Identify which cell holds the provided text, then report its (x, y) central coordinate. 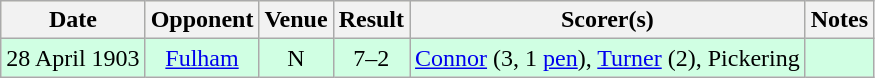
Opponent (202, 20)
Scorer(s) (608, 20)
N (296, 58)
Notes (839, 20)
Connor (3, 1 pen), Turner (2), Pickering (608, 58)
Venue (296, 20)
28 April 1903 (73, 58)
Result (371, 20)
Date (73, 20)
7–2 (371, 58)
Fulham (202, 58)
